Extract the (x, y) coordinate from the center of the cell holding the provided text.  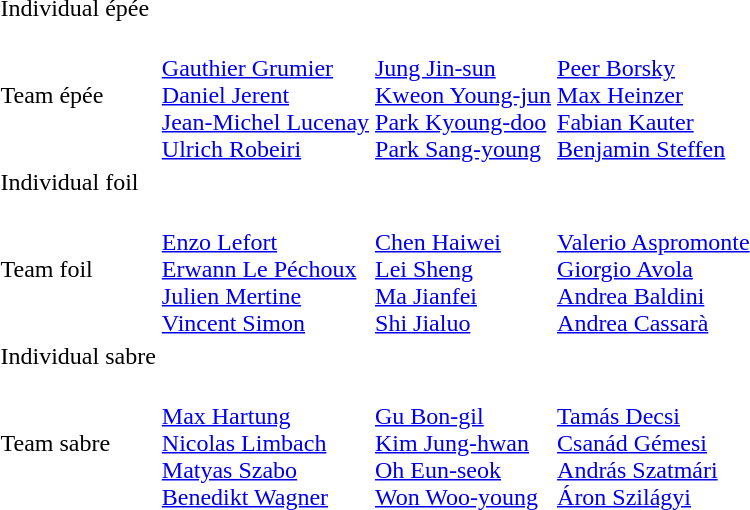
Enzo LefortErwann Le PéchouxJulien MertineVincent Simon (265, 269)
Gauthier GrumierDaniel JerentJean-Michel LucenayUlrich Robeiri (265, 95)
Chen HaiweiLei ShengMa JianfeiShi Jialuo (464, 269)
Jung Jin-sunKweon Young-junPark Kyoung-dooPark Sang-young (464, 95)
